For the text-containing cell, return its midpoint in [X, Y] coordinate format. 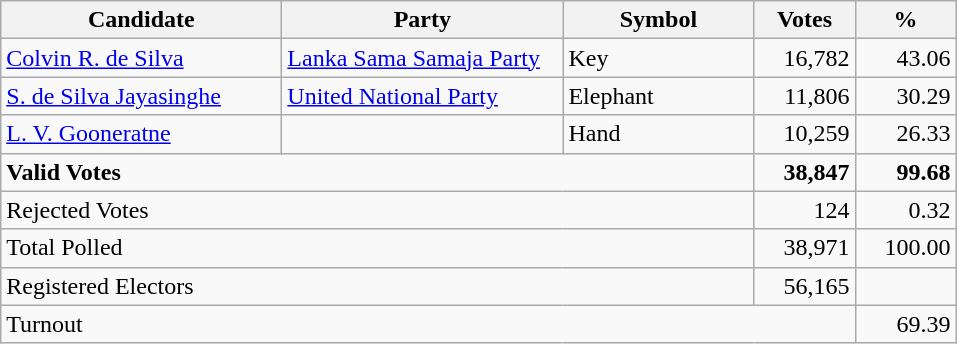
Valid Votes [378, 172]
69.39 [906, 324]
Votes [804, 20]
Total Polled [378, 248]
Lanka Sama Samaja Party [422, 58]
100.00 [906, 248]
16,782 [804, 58]
99.68 [906, 172]
Candidate [142, 20]
Party [422, 20]
L. V. Gooneratne [142, 134]
Registered Electors [378, 286]
United National Party [422, 96]
Hand [658, 134]
30.29 [906, 96]
43.06 [906, 58]
56,165 [804, 286]
Turnout [428, 324]
Rejected Votes [378, 210]
Key [658, 58]
Symbol [658, 20]
124 [804, 210]
S. de Silva Jayasinghe [142, 96]
11,806 [804, 96]
Colvin R. de Silva [142, 58]
26.33 [906, 134]
10,259 [804, 134]
38,971 [804, 248]
0.32 [906, 210]
% [906, 20]
Elephant [658, 96]
38,847 [804, 172]
